Determine the (x, y) coordinate at the center of the cell enclosing the given text.  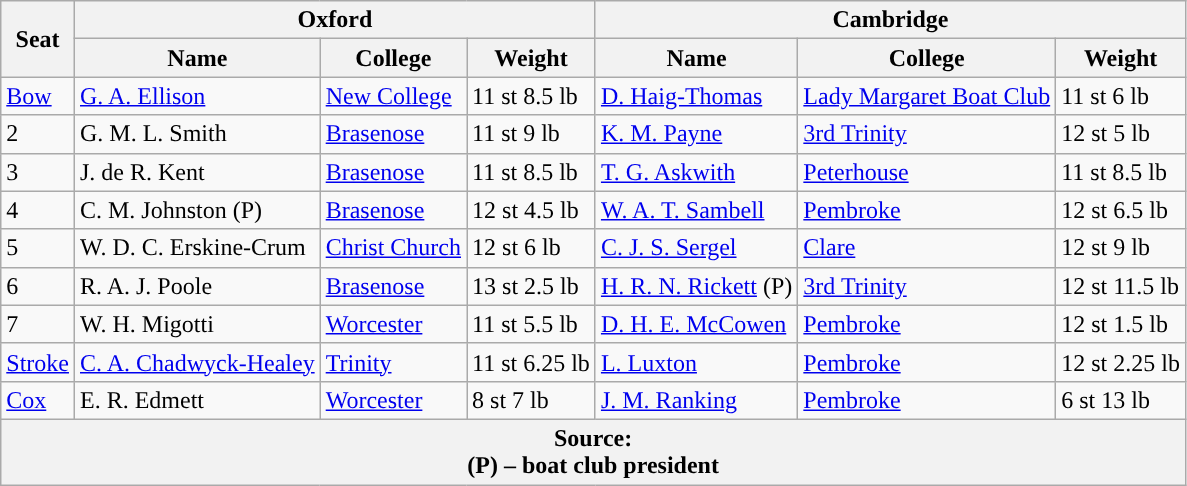
J. M. Ranking (696, 400)
2 (38, 134)
New College (393, 96)
Cox (38, 400)
G. A. Ellison (197, 96)
C. M. Johnston (P) (197, 210)
D. H. E. McCowen (696, 324)
W. H. Migotti (197, 324)
8 st 7 lb (532, 400)
D. Haig-Thomas (696, 96)
K. M. Payne (696, 134)
R. A. J. Poole (197, 286)
11 st 6.25 lb (532, 362)
Source:(P) – boat club president (594, 452)
12 st 2.25 lb (1121, 362)
Seat (38, 39)
Peterhouse (927, 172)
W. D. C. Erskine-Crum (197, 248)
E. R. Edmett (197, 400)
12 st 4.5 lb (532, 210)
12 st 9 lb (1121, 248)
Cambridge (890, 20)
12 st 6.5 lb (1121, 210)
Lady Margaret Boat Club (927, 96)
6 st 13 lb (1121, 400)
11 st 5.5 lb (532, 324)
12 st 6 lb (532, 248)
Trinity (393, 362)
Christ Church (393, 248)
Oxford (334, 20)
H. R. N. Rickett (P) (696, 286)
12 st 11.5 lb (1121, 286)
W. A. T. Sambell (696, 210)
4 (38, 210)
5 (38, 248)
Stroke (38, 362)
13 st 2.5 lb (532, 286)
C. J. S. Sergel (696, 248)
3 (38, 172)
Bow (38, 96)
G. M. L. Smith (197, 134)
6 (38, 286)
12 st 1.5 lb (1121, 324)
Clare (927, 248)
12 st 5 lb (1121, 134)
C. A. Chadwyck-Healey (197, 362)
11 st 6 lb (1121, 96)
7 (38, 324)
L. Luxton (696, 362)
T. G. Askwith (696, 172)
11 st 9 lb (532, 134)
J. de R. Kent (197, 172)
